Provide the [x, y] coordinate of the cell's center where the given text is located.  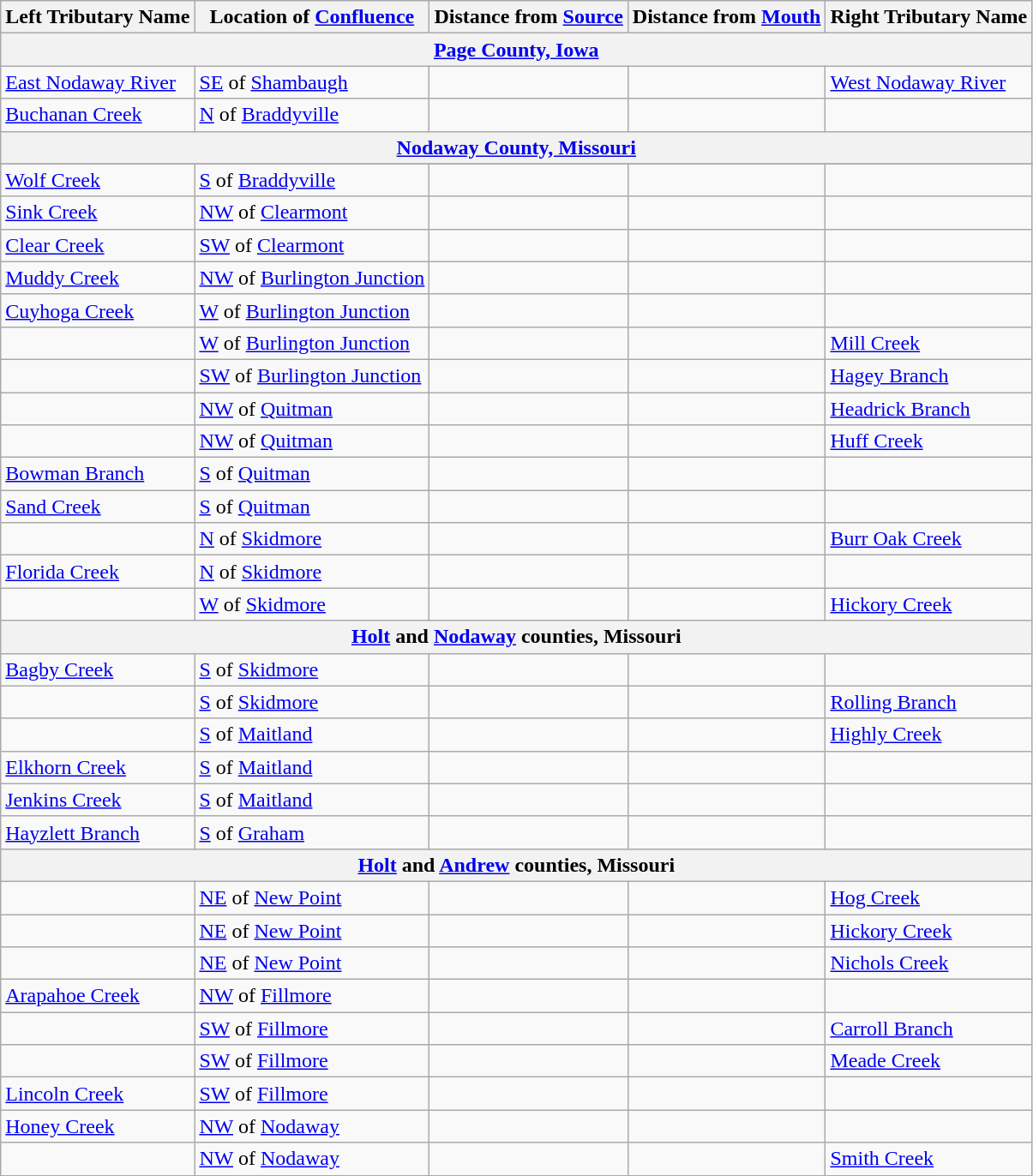
Clear Creek [98, 245]
Page County, Iowa [516, 50]
Left Tributary Name [98, 17]
Carroll Branch [929, 1029]
Location of Confluence [312, 17]
Hayzlett Branch [98, 832]
Jenkins Creek [98, 800]
Huff Creek [929, 441]
Bagby Creek [98, 669]
Hagey Branch [929, 375]
Sand Creek [98, 507]
Cuyhoga Creek [98, 310]
Holt and Andrew counties, Missouri [516, 865]
Highly Creek [929, 735]
Lincoln Creek [98, 1094]
W of Skidmore [312, 604]
Smith Creek [929, 1159]
Mill Creek [929, 343]
Florida Creek [98, 572]
Elkhorn Creek [98, 767]
Honey Creek [98, 1126]
Right Tributary Name [929, 17]
Holt and Nodaway counties, Missouri [516, 637]
S of Braddyville [312, 180]
Wolf Creek [98, 180]
West Nodaway River [929, 82]
NW of Clearmont [312, 213]
N of Braddyville [312, 115]
Buchanan Creek [98, 115]
East Nodaway River [98, 82]
Distance from Source [528, 17]
Rolling Branch [929, 702]
SW of Clearmont [312, 245]
Sink Creek [98, 213]
Nodaway County, Missouri [516, 147]
NW of Burlington Junction [312, 278]
Bowman Branch [98, 474]
Burr Oak Creek [929, 539]
Meade Creek [929, 1061]
S of Graham [312, 832]
SW of Burlington Junction [312, 375]
Arapahoe Creek [98, 996]
Distance from Mouth [727, 17]
NW of Fillmore [312, 996]
Muddy Creek [98, 278]
SE of Shambaugh [312, 82]
Headrick Branch [929, 409]
Nichols Creek [929, 963]
Hog Creek [929, 897]
